From the cell containing the given text, extract its center point as [X, Y] coordinate. 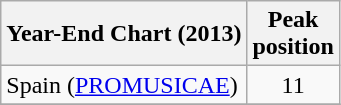
Year-End Chart (2013) [124, 34]
Peakposition [293, 34]
11 [293, 85]
Spain (PROMUSICAE) [124, 85]
